Search for the cell housing the specified text and yield its (X, Y) center coordinate. 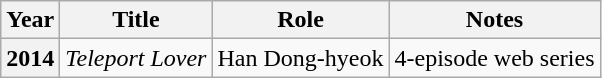
Han Dong-hyeok (300, 58)
Notes (494, 20)
2014 (30, 58)
Title (136, 20)
Year (30, 20)
4-episode web series (494, 58)
Teleport Lover (136, 58)
Role (300, 20)
